Provide the (X, Y) coordinate of the cell's center where the given text is located.  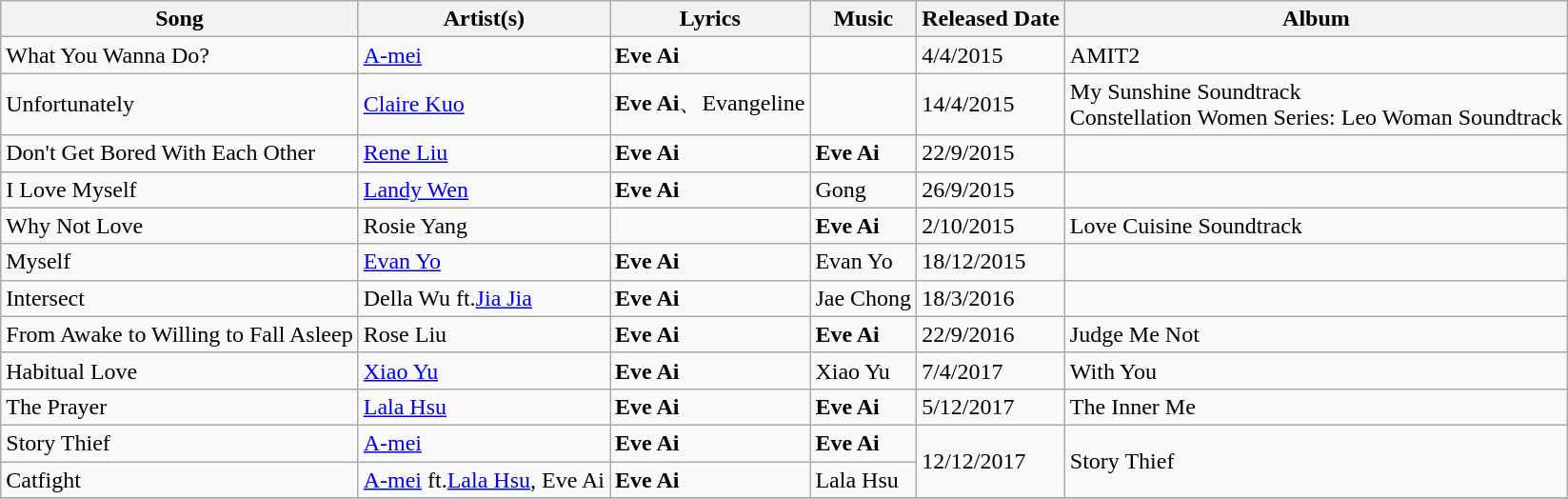
22/9/2015 (991, 153)
Rosie Yang (484, 226)
Lyrics (710, 19)
Intersect (179, 298)
Love Cuisine Soundtrack (1316, 226)
Della Wu ft.Jia Jia (484, 298)
22/9/2016 (991, 334)
Myself (179, 262)
What You Wanna Do? (179, 55)
The Inner Me (1316, 407)
Don't Get Bored With Each Other (179, 153)
26/9/2015 (991, 190)
From Awake to Willing to Fall Asleep (179, 334)
14/4/2015 (991, 105)
12/12/2017 (991, 461)
Judge Me Not (1316, 334)
2/10/2015 (991, 226)
18/12/2015 (991, 262)
With You (1316, 370)
My Sunshine SoundtrackConstellation Women Series: Leo Woman Soundtrack (1316, 105)
Music (863, 19)
Rose Liu (484, 334)
AMIT2 (1316, 55)
Song (179, 19)
Gong (863, 190)
I Love Myself (179, 190)
5/12/2017 (991, 407)
Claire Kuo (484, 105)
Why Not Love (179, 226)
The Prayer (179, 407)
Catfight (179, 479)
A-mei ft.Lala Hsu, Eve Ai (484, 479)
Released Date (991, 19)
Habitual Love (179, 370)
Artist(s) (484, 19)
Album (1316, 19)
18/3/2016 (991, 298)
7/4/2017 (991, 370)
Rene Liu (484, 153)
Landy Wen (484, 190)
Eve Ai、Evangeline (710, 105)
4/4/2015 (991, 55)
Unfortunately (179, 105)
Jae Chong (863, 298)
